Scan for the cell matching the given text and deliver its (x, y) coordinate at center. 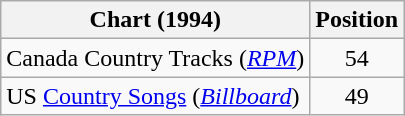
54 (357, 58)
49 (357, 96)
US Country Songs (Billboard) (156, 96)
Canada Country Tracks (RPM) (156, 58)
Chart (1994) (156, 20)
Position (357, 20)
